Scan for the cell matching the given text and deliver its [X, Y] coordinate at center. 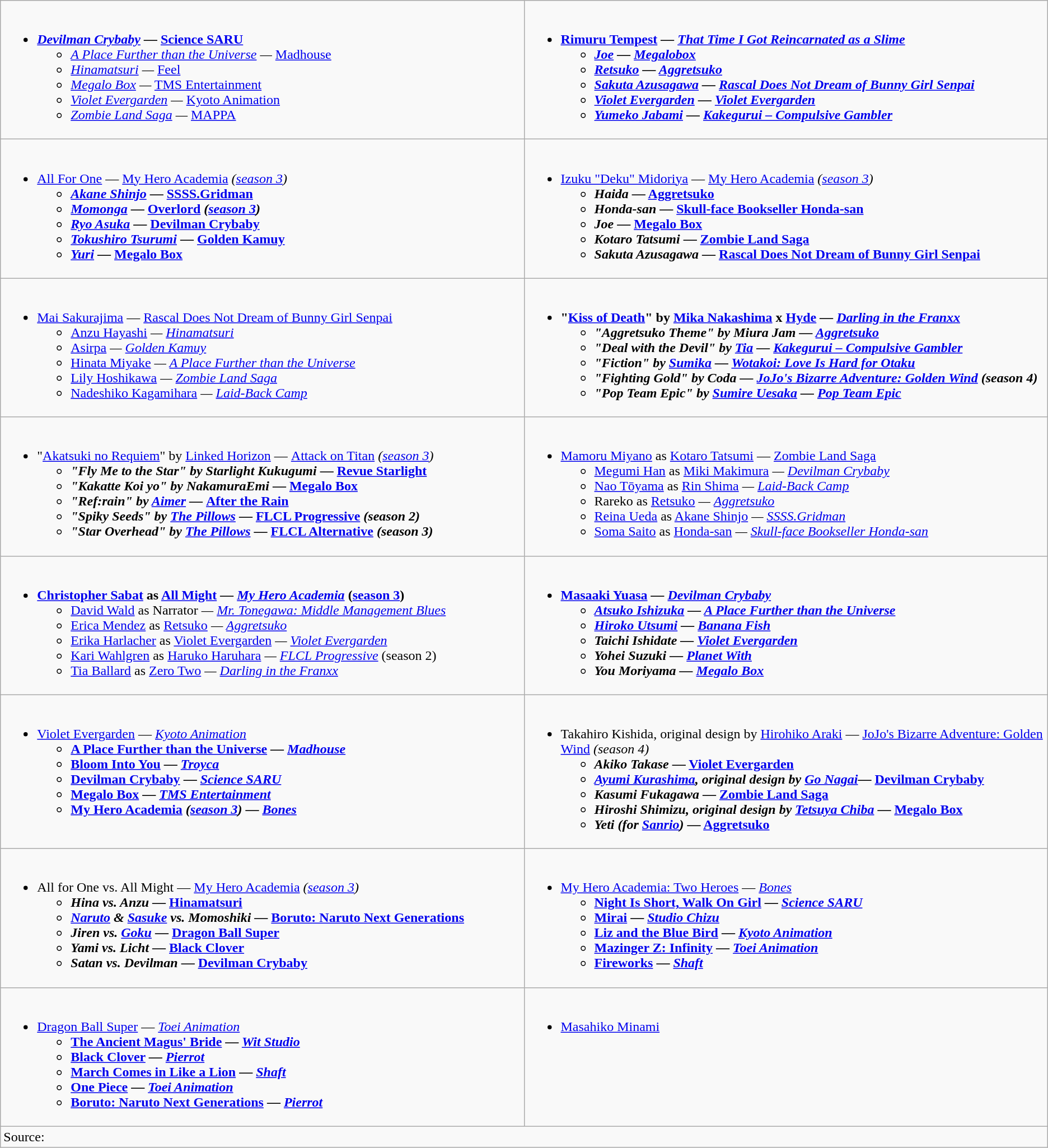
Masahiko Minami [786, 1057]
Source: [524, 1137]
